Detect which cell encompasses the target text, then output its (X, Y) center coordinate. 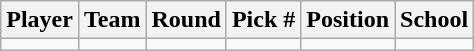
Position (348, 20)
Round (186, 20)
Pick # (263, 20)
School (434, 20)
Player (40, 20)
Team (112, 20)
